Return [x, y] of the center of cell containing provided text 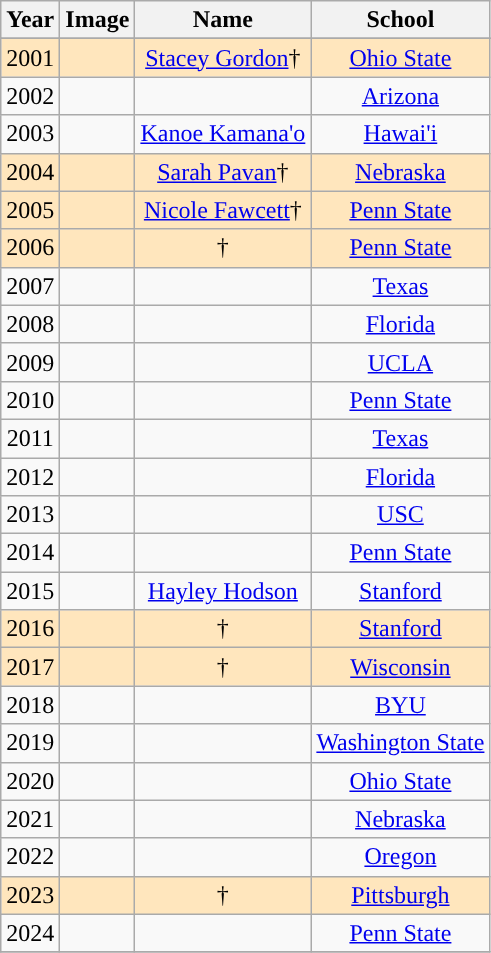
Kanoe Kamana'o [223, 134]
2024 [30, 933]
Oregon [400, 857]
Image [98, 20]
Hawai'i [400, 134]
Sarah Pavan† [223, 172]
2018 [30, 705]
2019 [30, 743]
2021 [30, 819]
Wisconsin [400, 667]
2022 [30, 857]
2001 [30, 58]
2004 [30, 172]
UCLA [400, 362]
2008 [30, 324]
School [400, 20]
2013 [30, 515]
BYU [400, 705]
2014 [30, 553]
2005 [30, 210]
Pittsburgh [400, 895]
2011 [30, 438]
2016 [30, 629]
Year [30, 20]
2010 [30, 400]
2017 [30, 667]
Arizona [400, 96]
2006 [30, 248]
Washington State [400, 743]
Name [223, 20]
2003 [30, 134]
2012 [30, 477]
2009 [30, 362]
Nicole Fawcett† [223, 210]
Stacey Gordon† [223, 58]
2020 [30, 781]
Hayley Hodson [223, 591]
2023 [30, 895]
2007 [30, 286]
USC [400, 515]
2015 [30, 591]
2002 [30, 96]
